Capture the cell that displays the provided text and extract its [X, Y] central coordinate. 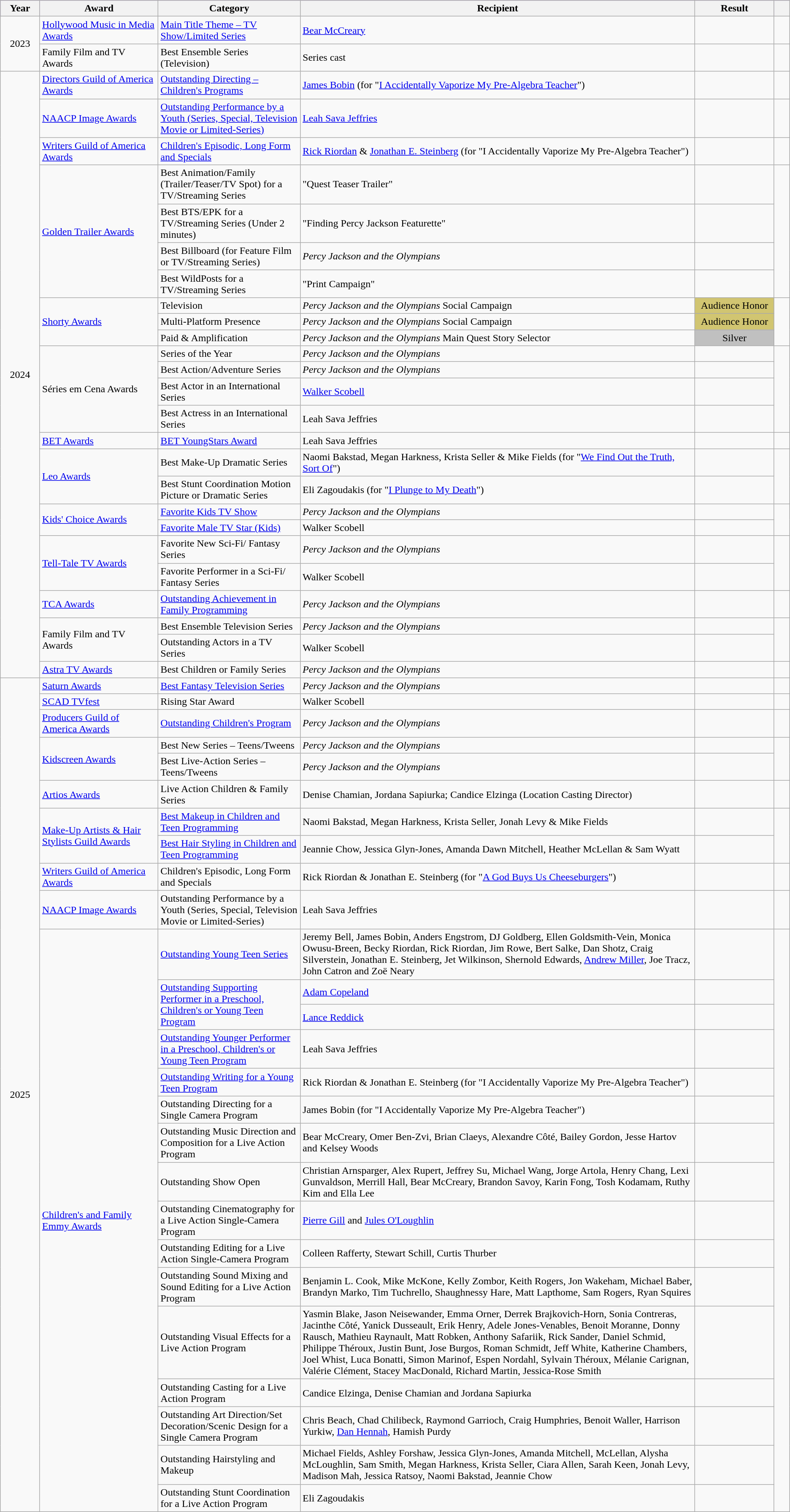
Outstanding Show Open [230, 1182]
SCAD TVfest [99, 702]
Pierre Gill and Jules O'Loughlin [498, 1221]
Naomi Bakstad, Megan Harkness, Krista Seller, Jonah Levy & Mike Fields [498, 822]
Recipient [498, 8]
Outstanding Editing for a Live Action Single-Camera Program [230, 1253]
"Quest Teaser Trailer" [498, 184]
Category [230, 8]
Best Ensemble Television Series [230, 626]
Outstanding Directing – Children's Programs [230, 85]
Best WildPosts for a TV/Streaming Series [230, 283]
Adam Copeland [498, 992]
Multi-Platform Presence [230, 321]
Best Live-Action Series – Teens/Tweens [230, 767]
Kidscreen Awards [99, 759]
Jeannie Chow, Jessica Glyn-Jones, Amanda Dawn Mitchell, Heather McLellan & Sam Wyatt [498, 849]
Series of the Year [230, 354]
Rising Star Award [230, 702]
Paid & Amplification [230, 338]
Astra TV Awards [99, 669]
Outstanding Casting for a Live Action Program [230, 1393]
Directors Guild of America Awards [99, 85]
Outstanding Visual Effects for a Live Action Program [230, 1343]
Best Action/Adventure Series [230, 370]
Artios Awards [99, 795]
Best Makeup in Children and Teen Programming [230, 822]
Bear McCreary [498, 30]
Séries em Cena Awards [99, 389]
Favorite Performer in a Sci-Fi/ Fantasy Series [230, 577]
Best Billboard (for Feature Film or TV/Streaming Series) [230, 256]
Shorty Awards [99, 321]
Best Make-Up Dramatic Series [230, 462]
Award [99, 8]
Chris Beach, Chad Chilibeck, Raymond Garrioch, Craig Humphries, Benoit Waller, Harrison Yurkiw, Dan Hennah, Hamish Purdy [498, 1426]
Favorite Kids TV Show [230, 512]
Best Animation/Family (Trailer/Teaser/TV Spot) for a TV/Streaming Series [230, 184]
Lance Reddick [498, 1017]
Best Actress in an International Series [230, 419]
Outstanding Writing for a Young Teen Program [230, 1082]
Best Children or Family Series [230, 669]
Outstanding Actors in a TV Series [230, 648]
Best Hair Styling in Children and Teen Programming [230, 849]
Outstanding Stunt Coordination for a Live Action Program [230, 1498]
TCA Awards [99, 604]
Outstanding Supporting Performer in a Preschool, Children's or Young Teen Program [230, 1005]
Percy Jackson and the Olympians Main Quest Story Selector [498, 338]
Outstanding Younger Performer in a Preschool, Children's or Young Teen Program [230, 1049]
Eli Zagoudakis (for "I Plunge to My Death") [498, 490]
Tell-Tale TV Awards [99, 563]
2025 [20, 1094]
Bear McCreary, Omer Ben-Zvi, Brian Claeys, Alexandre Côté, Bailey Gordon, Jesse Hartov and Kelsey Woods [498, 1143]
Outstanding Hairstyling and Makeup [230, 1465]
Outstanding Art Direction/Set Decoration/Scenic Design for a Single Camera Program [230, 1426]
BET YoungStars Award [230, 441]
Colleen Rafferty, Stewart Schill, Curtis Thurber [498, 1253]
Naomi Bakstad, Megan Harkness, Krista Seller & Mike Fields (for "We Find Out the Truth, Sort Of") [498, 462]
Rick Riordan & Jonathan E. Steinberg (for "A God Buys Us Cheeseburgers") [498, 876]
2024 [20, 375]
"Finding Percy Jackson Featurette" [498, 223]
Outstanding Directing for a Single Camera Program [230, 1109]
Best New Series – Teens/Tweens [230, 745]
"Print Campaign" [498, 283]
Year [20, 8]
Outstanding Achievement in Family Programming [230, 604]
Denise Chamian, Jordana Sapiurka; Candice Elzinga (Location Casting Director) [498, 795]
Kids' Choice Awards [99, 520]
Best Actor in an International Series [230, 391]
Children's and Family Emmy Awards [99, 1221]
Eli Zagoudakis [498, 1498]
Series cast [498, 57]
Television [230, 305]
Hollywood Music in Media Awards [99, 30]
Outstanding Young Teen Series [230, 954]
2023 [20, 44]
Result [734, 8]
Outstanding Music Direction and Composition for a Live Action Program [230, 1143]
BET Awards [99, 441]
Saturn Awards [99, 685]
Leo Awards [99, 476]
Best Fantasy Television Series [230, 685]
Best Stunt Coordination Motion Picture or Dramatic Series [230, 490]
Golden Trailer Awards [99, 231]
Best Ensemble Series (Television) [230, 57]
Favorite New Sci-Fi/ Fantasy Series [230, 549]
Outstanding Children's Program [230, 724]
Silver [734, 338]
Main Title Theme – TV Show/Limited Series [230, 30]
Make-Up Artists & Hair Stylists Guild Awards [99, 836]
Live Action Children & Family Series [230, 795]
Outstanding Sound Mixing and Sound Editing for a Live Action Program [230, 1287]
Best BTS/EPK for a TV/Streaming Series (Under 2 minutes) [230, 223]
Favorite Male TV Star (Kids) [230, 528]
Producers Guild of America Awards [99, 724]
Candice Elzinga, Denise Chamian and Jordana Sapiurka [498, 1393]
Outstanding Cinematography for a Live Action Single-Camera Program [230, 1221]
